Return [X, Y] of the center of cell containing provided text 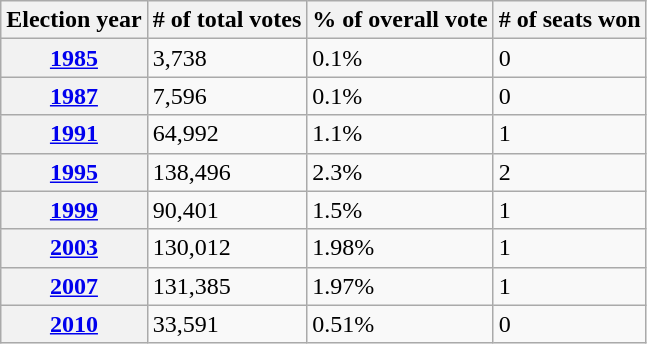
1999 [74, 210]
% of overall vote [400, 20]
33,591 [227, 324]
3,738 [227, 58]
64,992 [227, 134]
# of seats won [570, 20]
1.97% [400, 286]
0.51% [400, 324]
Election year [74, 20]
2010 [74, 324]
2007 [74, 286]
1.5% [400, 210]
2.3% [400, 172]
1987 [74, 96]
2 [570, 172]
7,596 [227, 96]
1.98% [400, 248]
1991 [74, 134]
1985 [74, 58]
138,496 [227, 172]
# of total votes [227, 20]
90,401 [227, 210]
1995 [74, 172]
131,385 [227, 286]
2003 [74, 248]
130,012 [227, 248]
1.1% [400, 134]
